Search for the cell housing the specified text and yield its (x, y) center coordinate. 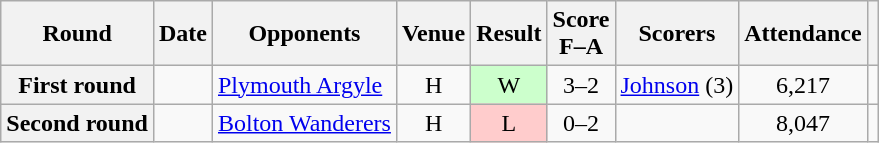
6,217 (803, 85)
Attendance (803, 34)
First round (78, 85)
Result (509, 34)
Bolton Wanderers (304, 123)
Date (182, 34)
3–2 (581, 85)
Plymouth Argyle (304, 85)
ScoreF–A (581, 34)
Second round (78, 123)
Johnson (3) (677, 85)
0–2 (581, 123)
8,047 (803, 123)
Venue (433, 34)
Scorers (677, 34)
Opponents (304, 34)
W (509, 85)
L (509, 123)
Round (78, 34)
